Determine the (x, y) coordinate at the center of the cell enclosing the given text.  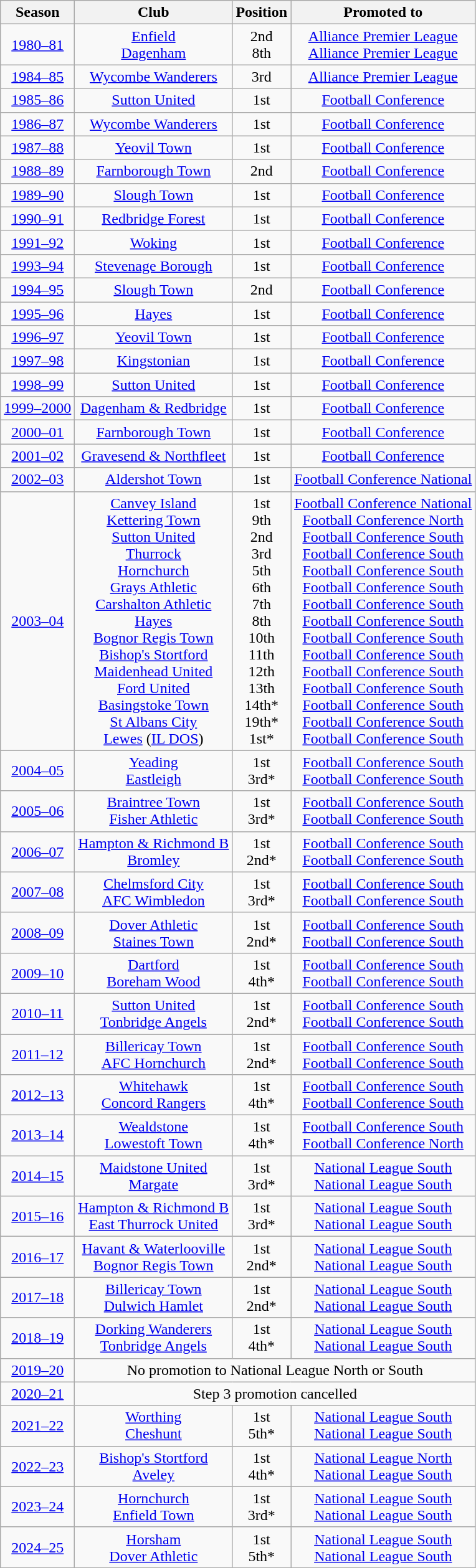
2012–13 (37, 1095)
No promotion to National League North or South (275, 1370)
Football Conference National (383, 479)
2004–05 (37, 771)
Season (37, 12)
2014–15 (37, 1176)
1988–89 (37, 171)
2007–08 (37, 892)
1987–88 (37, 148)
Billericay TownAFC Hornchurch (153, 1054)
3rd (262, 77)
Woking (153, 242)
Stevenage Borough (153, 266)
2015–16 (37, 1217)
1985–86 (37, 100)
2002–03 (37, 479)
Chelmsford CityAFC Wimbledon (153, 892)
Club (153, 12)
2021–22 (37, 1426)
1986–87 (37, 124)
HorshamDover Athletic (153, 1547)
Alliance Premier League (383, 77)
2013–14 (37, 1136)
1st9th2nd3rd5th6th7th8th10th11th12th13th14th*19th*1st* (262, 621)
2008–09 (37, 933)
Promoted to (383, 12)
2006–07 (37, 852)
WhitehawkConcord Rangers (153, 1095)
2000–01 (37, 432)
WealdstoneLowestoft Town (153, 1136)
HornchurchEnfield Town (153, 1507)
2023–24 (37, 1507)
2009–10 (37, 973)
2011–12 (37, 1054)
Kingstonian (153, 361)
Hampton & Richmond BBromley (153, 852)
2017–18 (37, 1298)
Sutton UnitedTonbridge Angels (153, 1014)
2016–17 (37, 1257)
1989–90 (37, 195)
2005–06 (37, 811)
Dagenham & Redbridge (153, 409)
Dover AthleticStaines Town (153, 933)
Dorking WanderersTonbridge Angels (153, 1338)
2019–20 (37, 1370)
Hampton & Richmond BEast Thurrock United (153, 1217)
1996–97 (37, 338)
2003–04 (37, 621)
Alliance Premier LeagueAlliance Premier League (383, 45)
2018–19 (37, 1338)
2010–11 (37, 1014)
2020–21 (37, 1394)
2024–25 (37, 1547)
1993–94 (37, 266)
Gravesend & Northfleet (153, 456)
Aldershot Town (153, 479)
Position (262, 12)
Billericay TownDulwich Hamlet (153, 1298)
1994–95 (37, 290)
2nd8th (262, 45)
Maidstone UnitedMargate (153, 1176)
Step 3 promotion cancelled (275, 1394)
1999–2000 (37, 409)
1991–92 (37, 242)
1980–81 (37, 45)
WorthingCheshunt (153, 1426)
2001–02 (37, 456)
1995–96 (37, 313)
DartfordBoreham Wood (153, 973)
1984–85 (37, 77)
Havant & WaterloovilleBognor Regis Town (153, 1257)
2022–23 (37, 1466)
Braintree TownFisher Athletic (153, 811)
EnfieldDagenham (153, 45)
Redbridge Forest (153, 219)
YeadingEastleigh (153, 771)
Hayes (153, 313)
Football Conference SouthFootball Conference North (383, 1136)
1990–91 (37, 219)
1998–99 (37, 385)
National League NorthNational League South (383, 1466)
1997–98 (37, 361)
Bishop's StortfordAveley (153, 1466)
